Provide the (X, Y) coordinate of the cell's center where the given text is located.  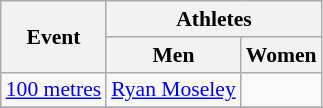
Women (282, 55)
Men (174, 55)
Event (54, 36)
100 metres (54, 90)
Athletes (214, 19)
Ryan Moseley (174, 90)
